Identify which cell holds the provided text, then report its (X, Y) central coordinate. 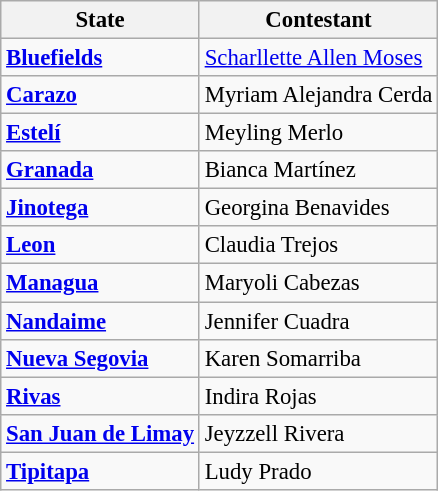
Claudia Trejos (318, 245)
Jinotega (100, 208)
Myriam Alejandra Cerda (318, 95)
Maryoli Cabezas (318, 283)
Meyling Merlo (318, 133)
State (100, 20)
Ludy Prado (318, 471)
Managua (100, 283)
Nueva Segovia (100, 358)
Georgina Benavides (318, 208)
Contestant (318, 20)
Jennifer Cuadra (318, 321)
Scharllette Allen Moses (318, 58)
Rivas (100, 396)
Indira Rojas (318, 396)
Jeyzzell Rivera (318, 433)
Karen Somarriba (318, 358)
Carazo (100, 95)
San Juan de Limay (100, 433)
Estelí (100, 133)
Leon (100, 245)
Granada (100, 170)
Bluefields (100, 58)
Tipitapa (100, 471)
Nandaime (100, 321)
Bianca Martínez (318, 170)
